Find where the given text appears and provide that cell's center as (x, y) coordinate. 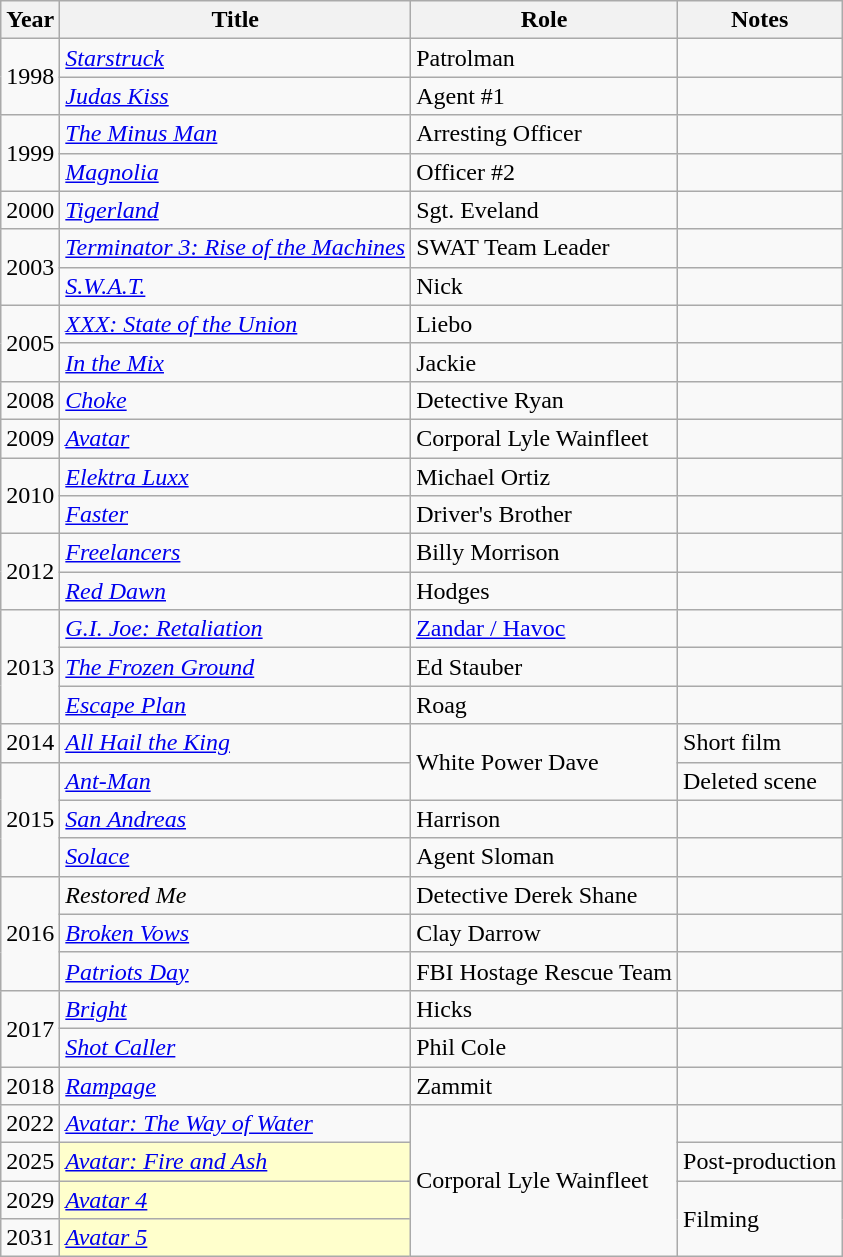
Title (236, 20)
Zandar / Havoc (544, 629)
Solace (236, 857)
2031 (30, 1238)
2014 (30, 743)
White Power Dave (544, 762)
2018 (30, 1085)
Bright (236, 1009)
Jackie (544, 362)
Avatar: Fire and Ash (236, 1162)
Clay Darrow (544, 933)
1999 (30, 153)
Harrison (544, 819)
Officer #2 (544, 172)
2003 (30, 267)
Red Dawn (236, 591)
Ant-Man (236, 781)
Tigerland (236, 210)
2015 (30, 819)
Liebo (544, 324)
Billy Morrison (544, 553)
Detective Derek Shane (544, 895)
Zammit (544, 1085)
The Minus Man (236, 134)
Terminator 3: Rise of the Machines (236, 248)
Judas Kiss (236, 96)
Michael Ortiz (544, 477)
Deleted scene (760, 781)
Freelancers (236, 553)
2013 (30, 667)
In the Mix (236, 362)
Escape Plan (236, 705)
FBI Hostage Rescue Team (544, 971)
2025 (30, 1162)
Arresting Officer (544, 134)
Rampage (236, 1085)
2005 (30, 343)
Post-production (760, 1162)
2010 (30, 496)
Avatar 5 (236, 1238)
2008 (30, 400)
2016 (30, 933)
Choke (236, 400)
SWAT Team Leader (544, 248)
Sgt. Eveland (544, 210)
Detective Ryan (544, 400)
Faster (236, 515)
2022 (30, 1124)
1998 (30, 77)
G.I. Joe: Retaliation (236, 629)
Hicks (544, 1009)
Phil Cole (544, 1047)
The Frozen Ground (236, 667)
Short film (760, 743)
Nick (544, 286)
Magnolia (236, 172)
Starstruck (236, 58)
San Andreas (236, 819)
Patrolman (544, 58)
Filming (760, 1219)
Agent Sloman (544, 857)
Year (30, 20)
2029 (30, 1200)
Role (544, 20)
Hodges (544, 591)
Shot Caller (236, 1047)
Patriots Day (236, 971)
Notes (760, 20)
Avatar (236, 438)
Roag (544, 705)
2009 (30, 438)
Driver's Brother (544, 515)
Agent #1 (544, 96)
All Hail the King (236, 743)
Restored Me (236, 895)
S.W.A.T. (236, 286)
2012 (30, 572)
2000 (30, 210)
Avatar: The Way of Water (236, 1124)
Broken Vows (236, 933)
XXX: State of the Union (236, 324)
2017 (30, 1028)
Elektra Luxx (236, 477)
Ed Stauber (544, 667)
Avatar 4 (236, 1200)
